Capture the cell that displays the provided text and extract its (x, y) central coordinate. 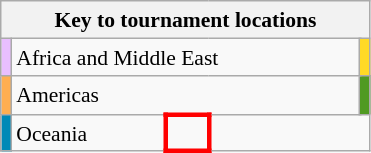
Key to tournament locations (186, 20)
Americas (185, 96)
Africa and Middle East (185, 56)
Oceania (88, 132)
